For the text-containing cell, return its midpoint in [X, Y] coordinate format. 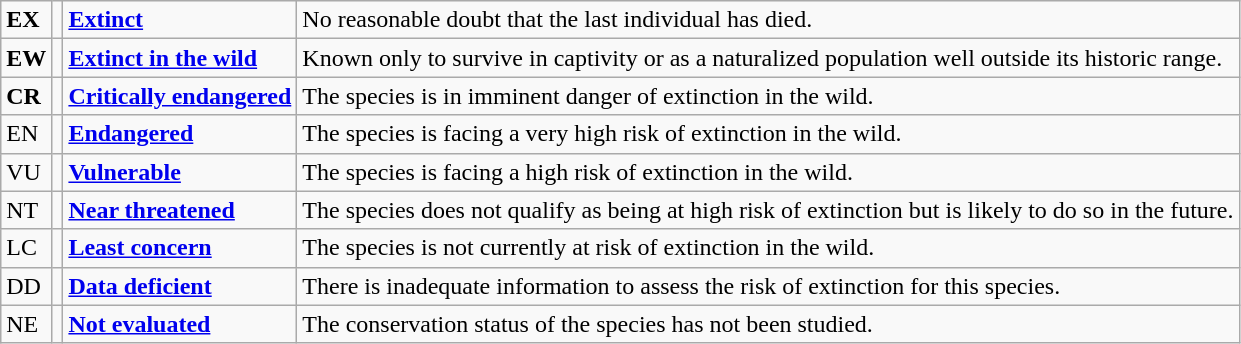
DD [26, 286]
Vulnerable [180, 172]
VU [26, 172]
LC [26, 248]
EW [26, 58]
EX [26, 20]
The species is not currently at risk of extinction in the wild. [768, 248]
The species is in imminent danger of extinction in the wild. [768, 96]
NE [26, 324]
Extinct [180, 20]
There is inadequate information to assess the risk of extinction for this species. [768, 286]
EN [26, 134]
Least concern [180, 248]
Critically endangered [180, 96]
Data deficient [180, 286]
Extinct in the wild [180, 58]
The species is facing a very high risk of extinction in the wild. [768, 134]
The species does not qualify as being at high risk of extinction but is likely to do so in the future. [768, 210]
NT [26, 210]
Known only to survive in captivity or as a naturalized population well outside its historic range. [768, 58]
Near threatened [180, 210]
The species is facing a high risk of extinction in the wild. [768, 172]
Endangered [180, 134]
The conservation status of the species has not been studied. [768, 324]
CR [26, 96]
Not evaluated [180, 324]
No reasonable doubt that the last individual has died. [768, 20]
